Return [x, y] of the center of cell containing provided text 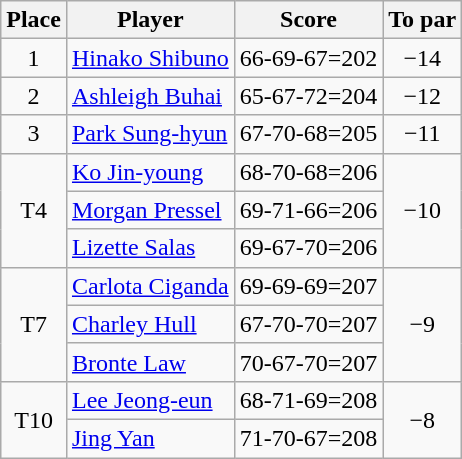
−12 [422, 96]
69-67-70=206 [308, 248]
1 [34, 58]
−9 [422, 324]
T7 [34, 324]
3 [34, 134]
68-71-69=208 [308, 400]
−14 [422, 58]
66-69-67=202 [308, 58]
−11 [422, 134]
Carlota Ciganda [150, 286]
Player [150, 20]
Jing Yan [150, 438]
T10 [34, 419]
67-70-70=207 [308, 324]
Charley Hull [150, 324]
67-70-68=205 [308, 134]
Park Sung-hyun [150, 134]
−8 [422, 419]
65-67-72=204 [308, 96]
Hinako Shibuno [150, 58]
Lizette Salas [150, 248]
Ko Jin-young [150, 172]
T4 [34, 210]
2 [34, 96]
Score [308, 20]
Bronte Law [150, 362]
69-71-66=206 [308, 210]
To par [422, 20]
68-70-68=206 [308, 172]
71-70-67=208 [308, 438]
69-69-69=207 [308, 286]
Morgan Pressel [150, 210]
70-67-70=207 [308, 362]
Place [34, 20]
Ashleigh Buhai [150, 96]
Lee Jeong-eun [150, 400]
−10 [422, 210]
